Pinpoint the cell where the given text exists, returning its [X, Y] midpoint coordinate. 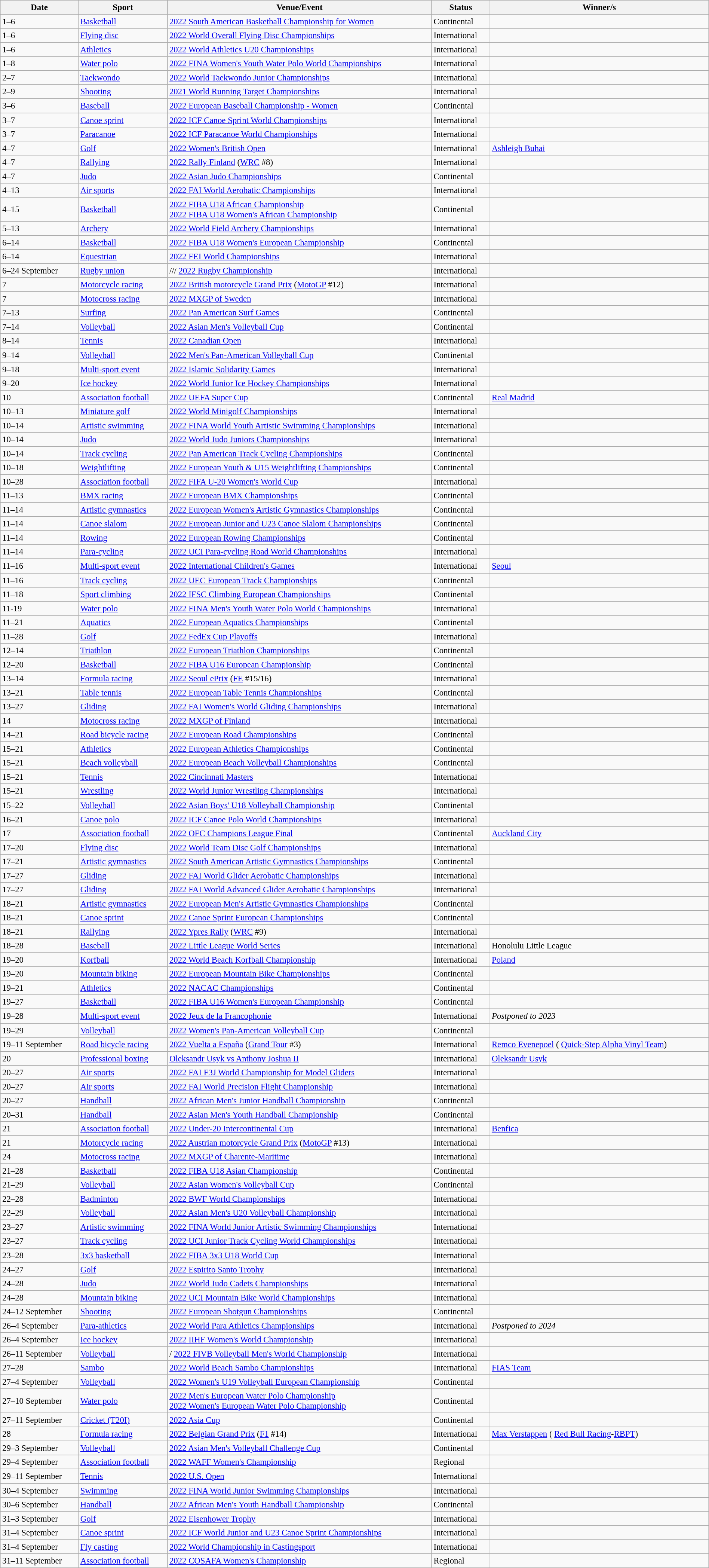
2022 Women's British Open [300, 148]
13–27 [40, 707]
2022 World Para Athletics Championships [300, 1326]
17–20 [40, 847]
10–13 [40, 412]
Beach volleyball [123, 763]
24 [40, 1157]
17 [40, 833]
Oleksandr Usyk vs Anthony Joshua II [300, 1058]
Poland [599, 960]
2022 UCI Mountain Bike World Championships [300, 1298]
14 [40, 721]
2022 UEFA Super Cup [300, 397]
2022 European Women's Artistic Gymnastics Championships [300, 510]
2022 European Road Championships [300, 735]
Rowing [123, 538]
2022 FINA World Youth Artistic Swimming Championships [300, 425]
2022 Cincinnati Masters [300, 777]
19–28 [40, 1016]
/// 2022 Rugby Championship [300, 271]
9–18 [40, 369]
2022 South American Artistic Gymnastics Championships [300, 862]
2022 FIBA U16 Women's European Championship [300, 1002]
5–13 [40, 229]
2022 African Men's Junior Handball Championship [300, 1101]
Sport climbing [123, 594]
29–3 September [40, 1448]
Para-athletics [123, 1326]
2022 Asian Men's U20 Volleyball Championship [300, 1213]
13–14 [40, 679]
2022 Espirito Santo Trophy [300, 1269]
2022 MXGP of Finland [300, 721]
10–28 [40, 482]
2022 WAFF Women's Championship [300, 1462]
2022 FIFA U-20 Women's World Cup [300, 482]
2022 Asian Men's Volleyball Challenge Cup [300, 1448]
2022 Austrian motorcycle Grand Prix (MotoGP #13) [300, 1143]
2022 World Taekwondo Junior Championships [300, 78]
Benfica [599, 1129]
22–29 [40, 1213]
Archery [123, 229]
2022 Rally Finland (WRC #8) [300, 162]
11–13 [40, 496]
Rugby union [123, 271]
Real Madrid [599, 397]
Remco Evenepoel ( Quick-Step Alpha Vinyl Team) [599, 1044]
2022 European Youth & U15 Weightlifting Championships [300, 468]
Auckland City [599, 833]
2022 World Junior Ice Hockey Championships [300, 383]
12–20 [40, 664]
Swimming [123, 1491]
28 [40, 1434]
19–27 [40, 1002]
2022 World Team Disc Golf Championships [300, 847]
2022 European Beach Volleyball Championships [300, 763]
2022 World Junior Wrestling Championships [300, 791]
Oleksandr Usyk [599, 1058]
2022 Jeux de la Francophonie [300, 1016]
2022 South American Basketball Championship for Women [300, 22]
2022 European Athletics Championships [300, 749]
2022 International Children's Games [300, 566]
Postponed to 2024 [599, 1326]
2022 Asian Men's Youth Handball Championship [300, 1115]
11-19 [40, 608]
10–18 [40, 468]
2022 European Triathlon Championships [300, 651]
2022 UCI Junior Track Cycling World Championships [300, 1241]
12–14 [40, 651]
2022 UEC European Track Championships [300, 580]
2022 FINA Men's Youth Water Polo World Championships [300, 608]
Equestrian [123, 257]
20 [40, 1058]
27–28 [40, 1368]
2022 Asian Men's Volleyball Cup [300, 327]
Miniature golf [123, 412]
2022 World Championship in Castingsport [300, 1547]
Para-cycling [123, 552]
20–31 [40, 1115]
2022 U.S. Open [300, 1476]
24–12 September [40, 1312]
Honolulu Little League [599, 946]
2022 Women's Pan-American Volleyball Cup [300, 1030]
2022 World Field Archery Championships [300, 229]
2–7 [40, 78]
2022 Eisenhower Trophy [300, 1519]
2022 MXGP of Charente-Maritime [300, 1157]
11–18 [40, 594]
29–11 September [40, 1476]
2022 Asian Women's Volleyball Cup [300, 1185]
2022 World Overall Flying Disc Championships [300, 36]
2022 IIHF Women's World Championship [300, 1340]
7–13 [40, 313]
2022 Men's European Water Polo Championship 2022 Women's European Water Polo Championship [300, 1401]
9–20 [40, 383]
Table tennis [123, 693]
2022 European Shotgun Championships [300, 1312]
2022 European Men's Artistic Gymnastics Championships [300, 904]
2022 Seoul ePrix (FE #15/16) [300, 679]
31–3 September [40, 1519]
2022 Asian Judo Championships [300, 176]
2022 FAI World Advanced Glider Aerobatic Championships [300, 890]
2022 FedEx Cup Playoffs [300, 636]
2022 European BMX Championships [300, 496]
2022 Asia Cup [300, 1420]
2022 OFC Champions League Final [300, 833]
30–6 September [40, 1504]
2022 World Beach Korfball Championship [300, 960]
2022 European Baseball Championship - Women [300, 106]
2022 FAI World Glider Aerobatic Championships [300, 875]
Professional boxing [123, 1058]
Canoe slalom [123, 524]
Aquatics [123, 622]
2022 World Athletics U20 Championships [300, 50]
2022 FINA Women's Youth Water Polo World Championships [300, 64]
2022 ICF Paracanoe World Championships [300, 134]
2022 Vuelta a España (Grand Tour #3) [300, 1044]
30–4 September [40, 1491]
Status [461, 7]
2022 ICF World Junior and U23 Canoe Sprint Championships [300, 1532]
2021 World Running Target Championships [300, 92]
2022 Under-20 Intercontinental Cup [300, 1129]
Wrestling [123, 791]
3x3 basketball [123, 1255]
2022 FAI World Precision Flight Championship [300, 1086]
Sport [123, 7]
Badminton [123, 1199]
2022 FINA World Junior Swimming Championships [300, 1491]
11–28 [40, 636]
Date [40, 7]
29–4 September [40, 1462]
2022 NACAC Championships [300, 988]
19–29 [40, 1030]
2022 Pan American Surf Games [300, 313]
2022 FIBA 3x3 U18 World Cup [300, 1255]
2022 Canadian Open [300, 341]
2022 European Mountain Bike Championships [300, 974]
2022 World Judo Juniors Championships [300, 440]
Triathlon [123, 651]
Ashleigh Buhai [599, 148]
4–15 [40, 210]
Seoul [599, 566]
6–24 September [40, 271]
Max Verstappen ( Red Bull Racing-RBPT) [599, 1434]
2022 BWF World Championships [300, 1199]
2022 FEI World Championships [300, 257]
Taekwondo [123, 78]
2022 European Rowing Championships [300, 538]
21–29 [40, 1185]
27–11 September [40, 1420]
2022 MXGP of Sweden [300, 299]
Paracanoe [123, 134]
2022 Ypres Rally (WRC #9) [300, 932]
27–4 September [40, 1382]
BMX racing [123, 496]
2022 World Beach Sambo Championships [300, 1368]
2022 Little League World Series [300, 946]
14–21 [40, 735]
26–11 September [40, 1354]
3–6 [40, 106]
2022 FAI F3J World Championship for Model Gliders [300, 1072]
13–21 [40, 693]
Sambo [123, 1368]
19–11 September [40, 1044]
27–10 September [40, 1401]
2022 FIBA U18 Asian Championship [300, 1171]
2022 African Men's Youth Handball Championship [300, 1504]
10 [40, 397]
2022 FINA World Junior Artistic Swimming Championships [300, 1227]
2022 Islamic Solidarity Games [300, 369]
2022 ICF Canoe Polo World Championships [300, 819]
31–11 September [40, 1561]
2022 Asian Boys' U18 Volleyball Championship [300, 805]
Venue/Event [300, 7]
2022 European Aquatics Championships [300, 622]
2022 Canoe Sprint European Championships [300, 918]
2022 Belgian Grand Prix (F1 #14) [300, 1434]
Canoe polo [123, 819]
Winner/s [599, 7]
2022 Men's Pan-American Volleyball Cup [300, 355]
FIAS Team [599, 1368]
8–14 [40, 341]
2022 FIBA U18 Women's European Championship [300, 242]
Korfball [123, 960]
2022 World Minigolf Championships [300, 412]
11–21 [40, 622]
Fly casting [123, 1547]
/ 2022 FIVB Volleyball Men's World Championship [300, 1354]
2–9 [40, 92]
Weightlifting [123, 468]
18–28 [40, 946]
Surfing [123, 313]
2022 British motorcycle Grand Prix (MotoGP #12) [300, 285]
2022 FIBA U16 European Championship [300, 664]
2022 FAI Women's World Gliding Championships [300, 707]
2022 European Junior and U23 Canoe Slalom Championships [300, 524]
Cricket (T20I) [123, 1420]
2022 FAI World Aerobatic Championships [300, 190]
2022 ICF Canoe Sprint World Championships [300, 120]
Postponed to 2023 [599, 1016]
15–22 [40, 805]
1–8 [40, 64]
22–28 [40, 1199]
9–14 [40, 355]
2022 Women's U19 Volleyball European Championship [300, 1382]
23–28 [40, 1255]
2022 UCI Para-cycling Road World Championships [300, 552]
7–14 [40, 327]
2022 Pan American Track Cycling Championships [300, 453]
19–21 [40, 988]
21–28 [40, 1171]
2022 European Table Tennis Championships [300, 693]
2022 World Judo Cadets Championships [300, 1283]
2022 IFSC Climbing European Championships [300, 594]
24–27 [40, 1269]
2022 COSAFA Women's Championship [300, 1561]
4–13 [40, 190]
16–21 [40, 819]
2022 FIBA U18 African Championship 2022 FIBA U18 Women's African Championship [300, 210]
17–21 [40, 862]
